Scan for the cell matching the given text and deliver its (x, y) coordinate at center. 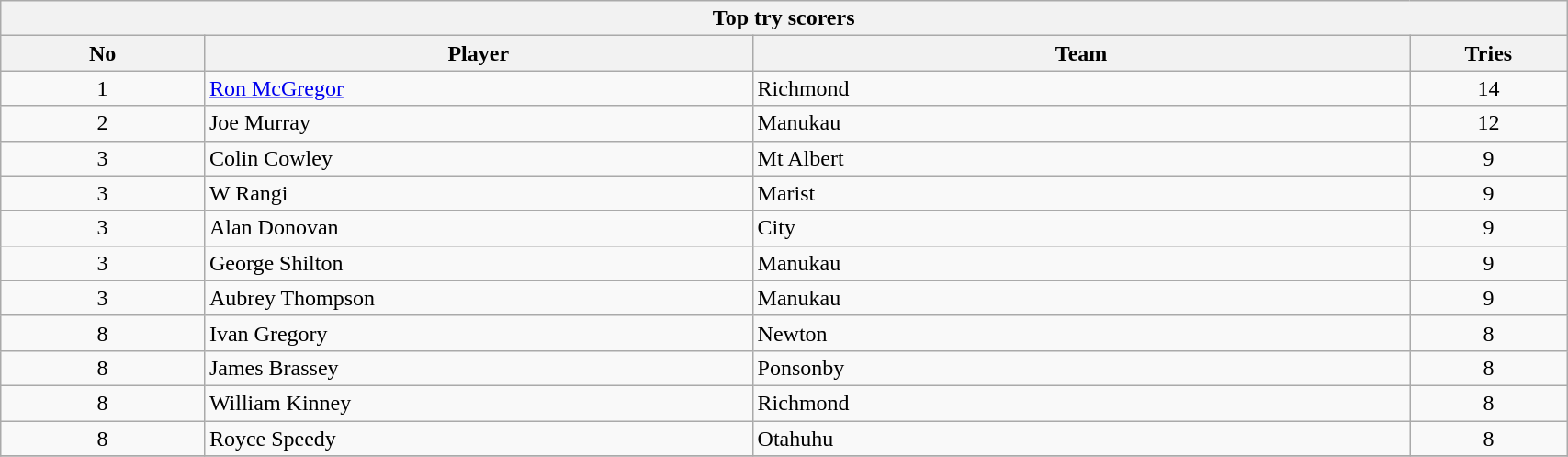
14 (1488, 88)
James Brassey (478, 368)
Top try scorers (784, 18)
George Shilton (478, 263)
12 (1488, 123)
Aubrey Thompson (478, 298)
1 (103, 88)
Player (478, 53)
Team (1081, 53)
Newton (1081, 333)
Otahuhu (1081, 439)
No (103, 53)
Royce Speedy (478, 439)
Colin Cowley (478, 158)
Joe Murray (478, 123)
Ron McGregor (478, 88)
2 (103, 123)
Tries (1488, 53)
Marist (1081, 193)
Ivan Gregory (478, 333)
Alan Donovan (478, 228)
William Kinney (478, 403)
W Rangi (478, 193)
Ponsonby (1081, 368)
City (1081, 228)
Mt Albert (1081, 158)
